Capture the cell that displays the provided text and extract its [x, y] central coordinate. 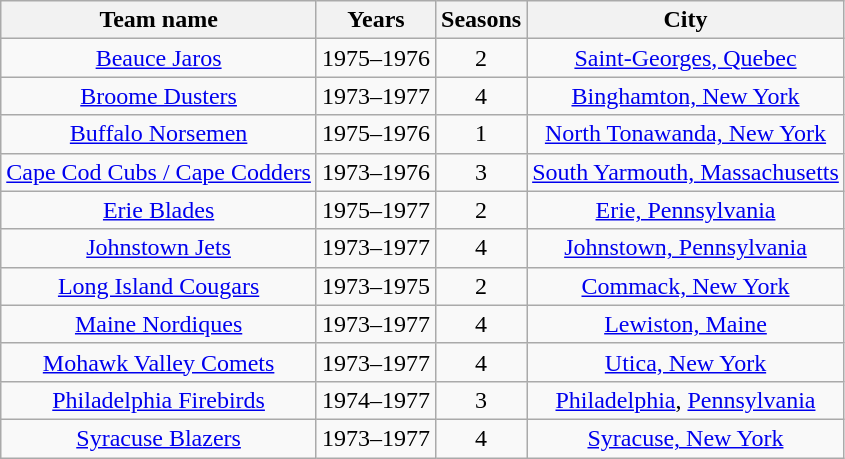
Commack, New York [686, 286]
Erie Blades [159, 210]
Philadelphia, Pennsylvania [686, 400]
Saint-Georges, Quebec [686, 58]
South Yarmouth, Massachusetts [686, 172]
Lewiston, Maine [686, 324]
Johnstown, Pennsylvania [686, 248]
Team name [159, 20]
Seasons [482, 20]
Maine Nordiques [159, 324]
Cape Cod Cubs / Cape Codders [159, 172]
Johnstown Jets [159, 248]
1973–1976 [376, 172]
Utica, New York [686, 362]
1973–1975 [376, 286]
Syracuse Blazers [159, 438]
1 [482, 134]
North Tonawanda, New York [686, 134]
Broome Dusters [159, 96]
Mohawk Valley Comets [159, 362]
Years [376, 20]
Philadelphia Firebirds [159, 400]
Binghamton, New York [686, 96]
City [686, 20]
Buffalo Norsemen [159, 134]
1974–1977 [376, 400]
Erie, Pennsylvania [686, 210]
Beauce Jaros [159, 58]
Syracuse, New York [686, 438]
1975–1977 [376, 210]
Long Island Cougars [159, 286]
